Determine the [X, Y] coordinate at the center of the cell enclosing the given text.  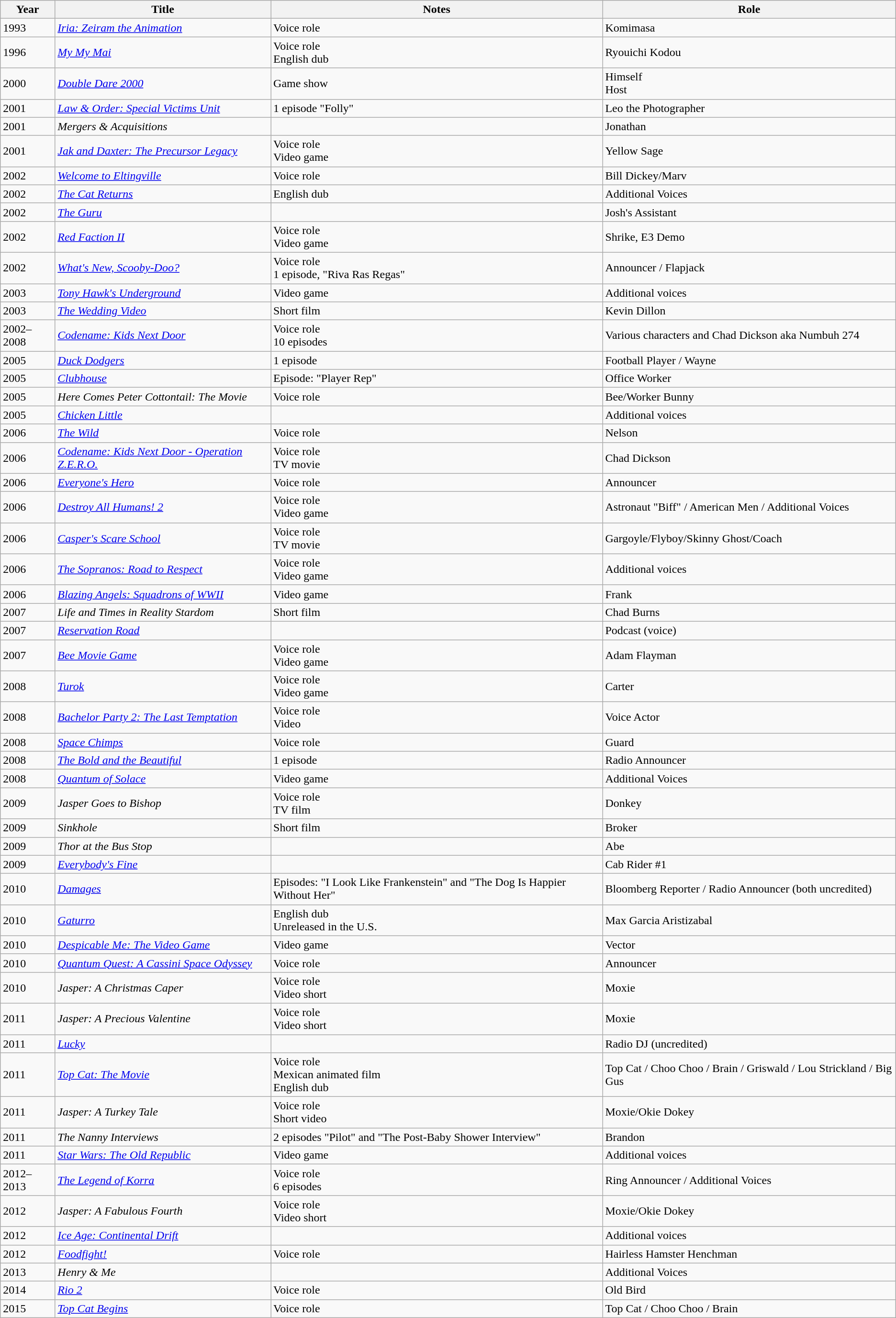
2012–2013 [28, 1180]
Josh's Assistant [749, 212]
Casper's Scare School [163, 538]
Clubhouse [163, 379]
Red Faction II [163, 236]
2 episodes "Pilot" and "The Post-Baby Shower Interview" [437, 1137]
Turok [163, 686]
Here Comes Peter Cottontail: The Movie [163, 397]
The Guru [163, 212]
Henry & Me [163, 1272]
Various characters and Chad Dickson aka Numbuh 274 [749, 336]
Voice roleTV film [437, 803]
Voice roleShort video [437, 1112]
1993 [28, 28]
Ryouichi Kodou [749, 53]
Jasper Goes to Bishop [163, 803]
Old Bird [749, 1290]
Jonathan [749, 126]
Notes [437, 10]
Codename: Kids Next Door [163, 336]
Kevin Dillon [749, 311]
Top Cat / Choo Choo / Brain / Griswald / Lou Strickland / Big Gus [749, 1075]
Bloomberg Reporter / Radio Announcer (both uncredited) [749, 889]
Episodes: "I Look Like Frankenstein" and "The Dog Is Happier Without Her" [437, 889]
Jak and Daxter: The Precursor Legacy [163, 151]
The Cat Returns [163, 194]
Chad Dickson [749, 458]
HimselfHost [749, 83]
The Sopranos: Road to Respect [163, 570]
Top Cat / Choo Choo / Brain [749, 1308]
Jasper: A Precious Valentine [163, 1018]
Everyone's Hero [163, 482]
Gaturro [163, 920]
The Wild [163, 433]
Voice role1 episode, "Riva Ras Regas" [437, 268]
Foodfight! [163, 1254]
The Nanny Interviews [163, 1137]
Vector [749, 945]
Chicken Little [163, 415]
Duck Dodgers [163, 360]
Welcome to Eltingville [163, 176]
Rio 2 [163, 1290]
Voice role10 episodes [437, 336]
Codename: Kids Next Door - Operation Z.E.R.O. [163, 458]
Bee/Worker Bunny [749, 397]
Voice Actor [749, 718]
2002–2008 [28, 336]
Jasper: A Christmas Caper [163, 988]
My My Mai [163, 53]
Bee Movie Game [163, 655]
2000 [28, 83]
Thor at the Bus Stop [163, 846]
Everybody's Fine [163, 864]
Astronaut "Biff" / American Men / Additional Voices [749, 507]
Office Worker [749, 379]
Radio DJ (uncredited) [749, 1044]
Bachelor Party 2: The Last Temptation [163, 718]
Space Chimps [163, 742]
Year [28, 10]
Episode: "Player Rep" [437, 379]
Voice roleVideo [437, 718]
Despicable Me: The Video Game [163, 945]
2014 [28, 1290]
Lucky [163, 1044]
Iria: Zeiram the Animation [163, 28]
Frank [749, 594]
Destroy All Humans! 2 [163, 507]
Mergers & Acquisitions [163, 126]
English dubUnreleased in the U.S. [437, 920]
Star Wars: The Old Republic [163, 1155]
Top Cat Begins [163, 1308]
Yellow Sage [749, 151]
Quantum Quest: A Cassini Space Odyssey [163, 963]
Guard [749, 742]
Football Player / Wayne [749, 360]
Double Dare 2000 [163, 83]
Cab Rider #1 [749, 864]
Leo the Photographer [749, 108]
The Legend of Korra [163, 1180]
What's New, Scooby-Doo? [163, 268]
Carter [749, 686]
Shrike, E3 Demo [749, 236]
Blazing Angels: Squadrons of WWII [163, 594]
Role [749, 10]
Tony Hawk's Underground [163, 292]
Damages [163, 889]
Nelson [749, 433]
2013 [28, 1272]
Title [163, 10]
Radio Announcer [749, 760]
Quantum of Solace [163, 779]
1 episode "Folly" [437, 108]
Brandon [749, 1137]
Voice role6 episodes [437, 1180]
Ring Announcer / Additional Voices [749, 1180]
Bill Dickey/Marv [749, 176]
Ice Age: Continental Drift [163, 1236]
1996 [28, 53]
The Bold and the Beautiful [163, 760]
Life and Times in Reality Stardom [163, 612]
Sinkhole [163, 828]
Podcast (voice) [749, 630]
The Wedding Video [163, 311]
Abe [749, 846]
Gargoyle/Flyboy/Skinny Ghost/Coach [749, 538]
Komimasa [749, 28]
Law & Order: Special Victims Unit [163, 108]
Game show [437, 83]
Chad Burns [749, 612]
Broker [749, 828]
Reservation Road [163, 630]
Max Garcia Aristizabal [749, 920]
Jasper: A Turkey Tale [163, 1112]
Adam Flayman [749, 655]
Donkey [749, 803]
Announcer / Flapjack [749, 268]
Top Cat: The Movie [163, 1075]
Voice roleEnglish dub [437, 53]
Hairless Hamster Henchman [749, 1254]
Jasper: A Fabulous Fourth [163, 1211]
2015 [28, 1308]
Voice roleMexican animated filmEnglish dub [437, 1075]
English dub [437, 194]
